Provide the [x, y] coordinate of the cell's center where the given text is located.  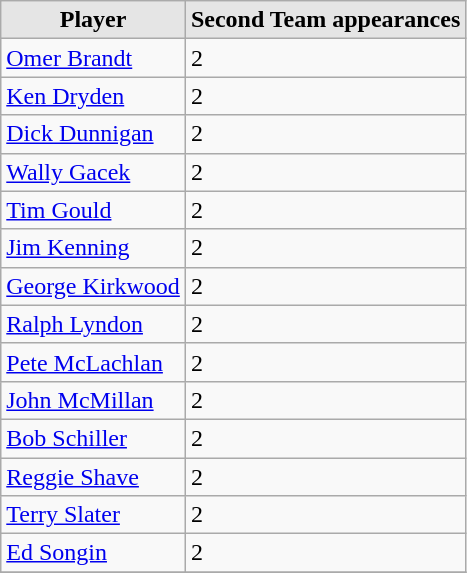
Dick Dunnigan [94, 134]
Pete McLachlan [94, 362]
Wally Gacek [94, 172]
Tim Gould [94, 210]
Second Team appearances [325, 20]
George Kirkwood [94, 286]
Jim Kenning [94, 248]
Reggie Shave [94, 477]
Bob Schiller [94, 438]
John McMillan [94, 400]
Ed Songin [94, 553]
Player [94, 20]
Ken Dryden [94, 96]
Ralph Lyndon [94, 324]
Terry Slater [94, 515]
Omer Brandt [94, 58]
